Scan for the cell matching the given text and deliver its (x, y) coordinate at center. 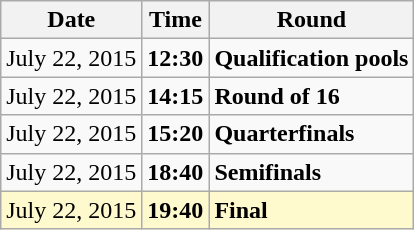
12:30 (176, 58)
Qualification pools (312, 58)
Time (176, 20)
15:20 (176, 134)
Round of 16 (312, 96)
Quarterfinals (312, 134)
19:40 (176, 210)
Final (312, 210)
18:40 (176, 172)
Semifinals (312, 172)
14:15 (176, 96)
Round (312, 20)
Date (72, 20)
